Extract the [X, Y] coordinate from the center of the cell holding the provided text.  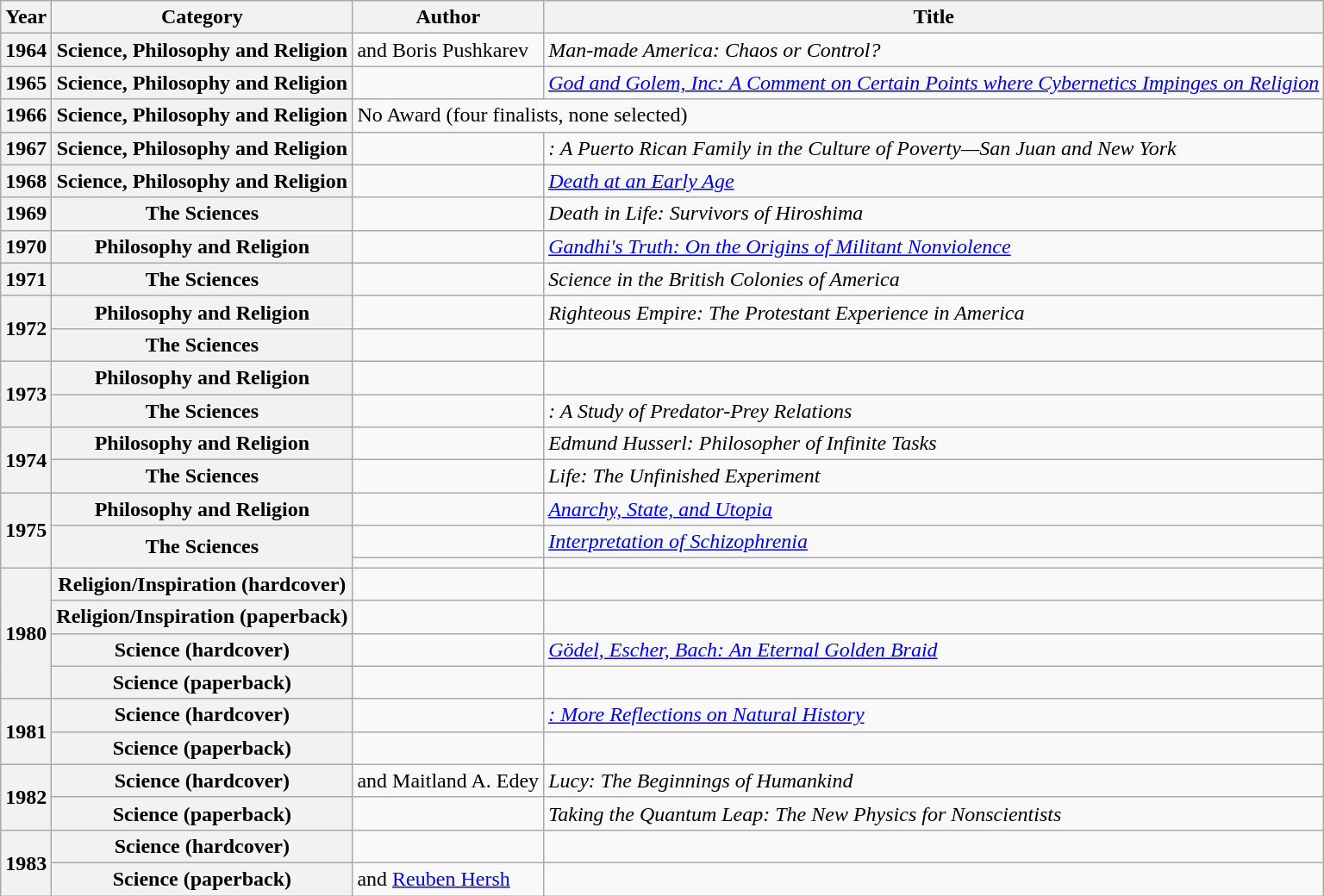
1969 [26, 214]
Title [934, 17]
Gödel, Escher, Bach: An Eternal Golden Braid [934, 650]
1964 [26, 50]
: A Study of Predator-Prey Relations [934, 411]
1970 [26, 246]
Anarchy, State, and Utopia [934, 509]
Author [448, 17]
Taking the Quantum Leap: The New Physics for Nonscientists [934, 813]
Man-made America: Chaos or Control? [934, 50]
No Award (four finalists, none selected) [838, 115]
Interpretation of Schizophrenia [934, 542]
: A Puerto Rican Family in the Culture of Poverty—San Juan and New York [934, 148]
1982 [26, 797]
: More Reflections on Natural History [934, 715]
1966 [26, 115]
Life: The Unfinished Experiment [934, 476]
Righteous Empire: The Protestant Experience in America [934, 312]
1980 [26, 633]
Religion/Inspiration (paperback) [202, 617]
Edmund Husserl: Philosopher of Infinite Tasks [934, 444]
1975 [26, 531]
Gandhi's Truth: On the Origins of Militant Nonviolence [934, 246]
1974 [26, 460]
and Reuben Hersh [448, 879]
1973 [26, 394]
1967 [26, 148]
1968 [26, 181]
1972 [26, 328]
1965 [26, 83]
1981 [26, 731]
Science in the British Colonies of America [934, 279]
and Boris Pushkarev [448, 50]
1971 [26, 279]
Category [202, 17]
1983 [26, 862]
Religion/Inspiration (hardcover) [202, 584]
Death at an Early Age [934, 181]
Death in Life: Survivors of Hiroshima [934, 214]
Lucy: The Beginnings of Humankind [934, 781]
Year [26, 17]
and Maitland A. Edey [448, 781]
God and Golem, Inc: A Comment on Certain Points where Cybernetics Impinges on Religion [934, 83]
